Capture the cell that displays the provided text and extract its [X, Y] central coordinate. 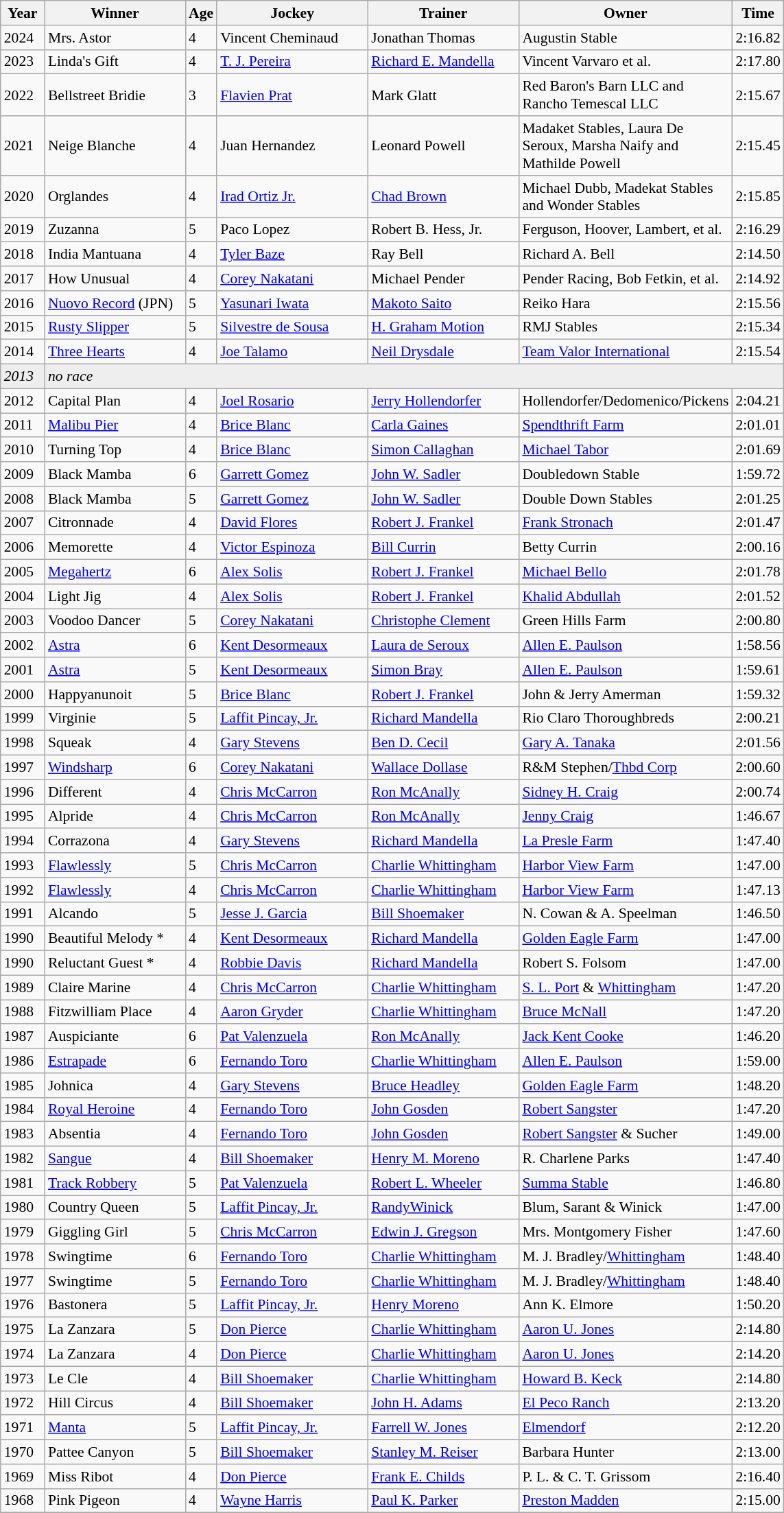
1999 [23, 718]
Richard A. Bell [626, 255]
Ben D. Cecil [443, 743]
1:59.32 [757, 694]
Manta [115, 1428]
2:00.74 [757, 792]
Vincent Cheminaud [292, 38]
2:15.34 [757, 327]
2000 [23, 694]
2018 [23, 255]
2003 [23, 621]
Neil Drysdale [443, 352]
1992 [23, 890]
Miss Ribot [115, 1477]
1979 [23, 1232]
Henry Moreno [443, 1305]
Owner [626, 13]
Chad Brown [443, 196]
Giggling Girl [115, 1232]
Reiko Hara [626, 303]
John & Jerry Amerman [626, 694]
2:01.52 [757, 596]
Age [201, 13]
Light Jig [115, 596]
Betty Currin [626, 548]
2:16.40 [757, 1477]
1:59.72 [757, 474]
Happyanunoit [115, 694]
Team Valor International [626, 352]
Robert B. Hess, Jr. [443, 230]
Pender Racing, Bob Fetkin, et al. [626, 279]
Gary A. Tanaka [626, 743]
Johnica [115, 1086]
Yasunari Iwata [292, 303]
Voodoo Dancer [115, 621]
Edwin J. Gregson [443, 1232]
2022 [23, 95]
2017 [23, 279]
2020 [23, 196]
2006 [23, 548]
Estrapade [115, 1061]
1995 [23, 817]
1:46.67 [757, 817]
1997 [23, 768]
1973 [23, 1379]
no race [414, 377]
Zuzanna [115, 230]
Pattee Canyon [115, 1452]
RMJ Stables [626, 327]
2:00.80 [757, 621]
2005 [23, 572]
Barbara Hunter [626, 1452]
1:48.20 [757, 1086]
Rio Claro Thoroughbreds [626, 718]
Three Hearts [115, 352]
N. Cowan & A. Speelman [626, 914]
Malibu Pier [115, 425]
Reluctant Guest * [115, 963]
Simon Callaghan [443, 450]
2011 [23, 425]
La Presle Farm [626, 841]
1994 [23, 841]
1:59.61 [757, 670]
P. L. & C. T. Grissom [626, 1477]
Winner [115, 13]
Robert S. Folsom [626, 963]
Bill Currin [443, 548]
2:01.01 [757, 425]
2:00.16 [757, 548]
Simon Bray [443, 670]
David Flores [292, 523]
2010 [23, 450]
2:01.56 [757, 743]
1982 [23, 1159]
1989 [23, 987]
1987 [23, 1037]
2009 [23, 474]
1:49.00 [757, 1134]
1977 [23, 1281]
1:50.20 [757, 1305]
Joel Rosario [292, 401]
3 [201, 95]
Absentia [115, 1134]
Aaron Gryder [292, 1012]
Different [115, 792]
Jonathan Thomas [443, 38]
Alpride [115, 817]
RandyWinick [443, 1208]
Farrell W. Jones [443, 1428]
1998 [23, 743]
1988 [23, 1012]
Blum, Sarant & Winick [626, 1208]
Irad Ortiz Jr. [292, 196]
1:46.80 [757, 1183]
1970 [23, 1452]
Linda's Gift [115, 62]
Frank E. Childs [443, 1477]
Henry M. Moreno [443, 1159]
Preston Madden [626, 1501]
Corrazona [115, 841]
R&M Stephen/Thbd Corp [626, 768]
2:15.54 [757, 352]
Mrs. Montgomery Fisher [626, 1232]
2023 [23, 62]
2007 [23, 523]
Madaket Stables, Laura De Seroux, Marsha Naify and Mathilde Powell [626, 145]
Turning Top [115, 450]
India Mantuana [115, 255]
2012 [23, 401]
2016 [23, 303]
Mrs. Astor [115, 38]
Silvestre de Sousa [292, 327]
1972 [23, 1403]
1975 [23, 1330]
Laura de Seroux [443, 646]
Robert Sangster & Sucher [626, 1134]
R. Charlene Parks [626, 1159]
1985 [23, 1086]
2:16.82 [757, 38]
Sidney H. Craig [626, 792]
1981 [23, 1183]
1980 [23, 1208]
1976 [23, 1305]
Spendthrift Farm [626, 425]
Michael Pender [443, 279]
2:17.80 [757, 62]
Megahertz [115, 572]
2024 [23, 38]
Sangue [115, 1159]
1:46.50 [757, 914]
Elmendorf [626, 1428]
Joe Talamo [292, 352]
2:00.21 [757, 718]
Robert L. Wheeler [443, 1183]
Robbie Davis [292, 963]
1968 [23, 1501]
Jockey [292, 13]
1991 [23, 914]
Fitzwilliam Place [115, 1012]
Le Cle [115, 1379]
Summa Stable [626, 1183]
2:15.85 [757, 196]
Squeak [115, 743]
John H. Adams [443, 1403]
Makoto Saito [443, 303]
Leonard Powell [443, 145]
2021 [23, 145]
Hollendorfer/Dedomenico/Pickens [626, 401]
Robert Sangster [626, 1110]
Mark Glatt [443, 95]
Hill Circus [115, 1403]
Flavien Prat [292, 95]
2015 [23, 327]
Augustin Stable [626, 38]
Ferguson, Hoover, Lambert, et al. [626, 230]
2013 [23, 377]
Auspiciante [115, 1037]
2:15.56 [757, 303]
2:14.92 [757, 279]
Beautiful Melody * [115, 939]
Red Baron's Barn LLC and Rancho Temescal LLC [626, 95]
Richard E. Mandella [443, 62]
Windsharp [115, 768]
Double Down Stables [626, 499]
2:01.69 [757, 450]
2019 [23, 230]
Paco Lopez [292, 230]
Ray Bell [443, 255]
1974 [23, 1354]
Ann K. Elmore [626, 1305]
1:47.60 [757, 1232]
1978 [23, 1256]
Time [757, 13]
Alcando [115, 914]
Wallace Dollase [443, 768]
Juan Hernandez [292, 145]
T. J. Pereira [292, 62]
Michael Bello [626, 572]
How Unusual [115, 279]
S. L. Port & Whittingham [626, 987]
Trainer [443, 13]
Stanley M. Reiser [443, 1452]
1983 [23, 1134]
2008 [23, 499]
1969 [23, 1477]
Rusty Slipper [115, 327]
Christophe Clement [443, 621]
2002 [23, 646]
Vincent Varvaro et al. [626, 62]
Bruce McNall [626, 1012]
Jack Kent Cooke [626, 1037]
Tyler Baze [292, 255]
H. Graham Motion [443, 327]
2004 [23, 596]
2:15.45 [757, 145]
Michael Dubb, Madekat Stables and Wonder Stables [626, 196]
2:14.20 [757, 1354]
Michael Tabor [626, 450]
Orglandes [115, 196]
1:47.13 [757, 890]
1993 [23, 865]
2001 [23, 670]
El Peco Ranch [626, 1403]
1:46.20 [757, 1037]
2:15.67 [757, 95]
Carla Gaines [443, 425]
2:01.47 [757, 523]
2014 [23, 352]
Memorette [115, 548]
2:01.25 [757, 499]
Track Robbery [115, 1183]
2:12.20 [757, 1428]
2:13.20 [757, 1403]
Bastonera [115, 1305]
Nuovo Record (JPN) [115, 303]
Year [23, 13]
Bruce Headley [443, 1086]
Jerry Hollendorfer [443, 401]
Pink Pigeon [115, 1501]
1:59.00 [757, 1061]
2:14.50 [757, 255]
Howard B. Keck [626, 1379]
Neige Blanche [115, 145]
Khalid Abdullah [626, 596]
2:01.78 [757, 572]
2:15.00 [757, 1501]
2:16.29 [757, 230]
Frank Stronach [626, 523]
Wayne Harris [292, 1501]
Green Hills Farm [626, 621]
Royal Heroine [115, 1110]
Virginie [115, 718]
Jenny Craig [626, 817]
2:04.21 [757, 401]
Victor Espinoza [292, 548]
1:58.56 [757, 646]
Doubledown Stable [626, 474]
1986 [23, 1061]
Citronnade [115, 523]
Paul K. Parker [443, 1501]
Bellstreet Bridie [115, 95]
1984 [23, 1110]
Capital Plan [115, 401]
Claire Marine [115, 987]
1996 [23, 792]
Country Queen [115, 1208]
Jesse J. Garcia [292, 914]
2:00.60 [757, 768]
1971 [23, 1428]
2:13.00 [757, 1452]
